Return the (X, Y) coordinate for the center point of the cell that contains the specified text.  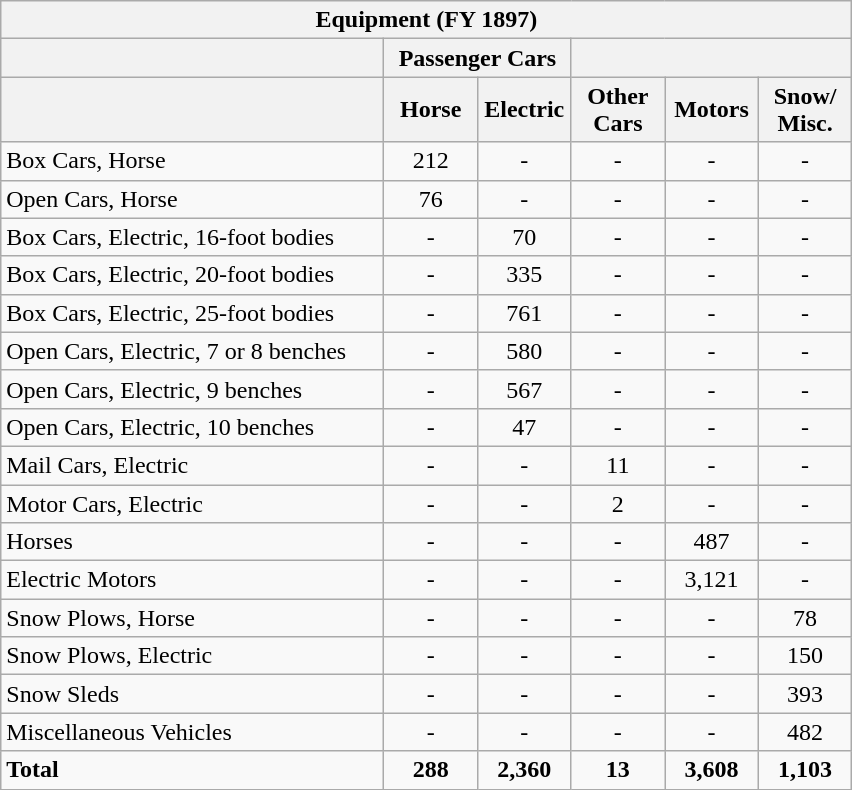
567 (524, 389)
Snow/Misc. (805, 110)
Motor Cars, Electric (192, 503)
Miscellaneous Vehicles (192, 732)
393 (805, 694)
Box Cars, Horse (192, 161)
11 (618, 465)
Motors (712, 110)
Box Cars, Electric, 16-foot bodies (192, 237)
Horse (431, 110)
482 (805, 732)
Open Cars, Horse (192, 199)
Electric (524, 110)
Snow Sleds (192, 694)
Box Cars, Electric, 20-foot bodies (192, 275)
Equipment (FY 1897) (426, 20)
Horses (192, 542)
13 (618, 770)
Box Cars, Electric, 25-foot bodies (192, 313)
Snow Plows, Electric (192, 656)
47 (524, 427)
OtherCars (618, 110)
Mail Cars, Electric (192, 465)
Snow Plows, Horse (192, 618)
Open Cars, Electric, 7 or 8 benches (192, 351)
Total (192, 770)
487 (712, 542)
Passenger Cars (478, 58)
580 (524, 351)
Electric Motors (192, 580)
78 (805, 618)
335 (524, 275)
2,360 (524, 770)
3,608 (712, 770)
288 (431, 770)
3,121 (712, 580)
70 (524, 237)
212 (431, 161)
761 (524, 313)
150 (805, 656)
76 (431, 199)
Open Cars, Electric, 10 benches (192, 427)
2 (618, 503)
1,103 (805, 770)
Open Cars, Electric, 9 benches (192, 389)
